Output the (X, Y) coordinate of the center of the cell containing the given text.  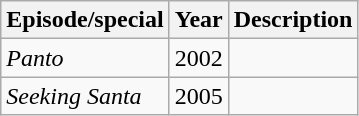
2002 (198, 58)
Year (198, 20)
Episode/special (85, 20)
Seeking Santa (85, 96)
Panto (85, 58)
Description (293, 20)
2005 (198, 96)
